Scan for the cell matching the given text and deliver its [X, Y] coordinate at center. 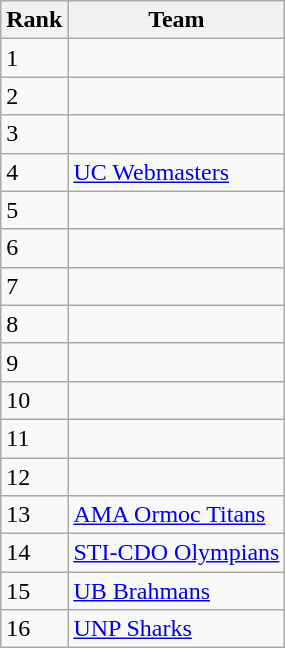
15 [34, 591]
STI-CDO Olympians [176, 553]
3 [34, 134]
8 [34, 324]
Rank [34, 20]
4 [34, 172]
6 [34, 248]
AMA Ormoc Titans [176, 515]
12 [34, 477]
14 [34, 553]
9 [34, 362]
11 [34, 438]
16 [34, 629]
13 [34, 515]
1 [34, 58]
UB Brahmans [176, 591]
2 [34, 96]
UNP Sharks [176, 629]
Team [176, 20]
UC Webmasters [176, 172]
5 [34, 210]
7 [34, 286]
10 [34, 400]
